Capture the cell that displays the provided text and extract its [x, y] central coordinate. 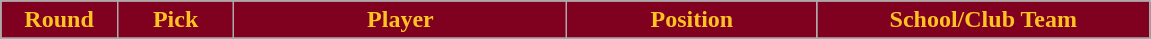
Position [692, 20]
Round [60, 20]
Pick [176, 20]
Player [400, 20]
School/Club Team [984, 20]
